From the cell containing the given text, extract its center point as (X, Y) coordinate. 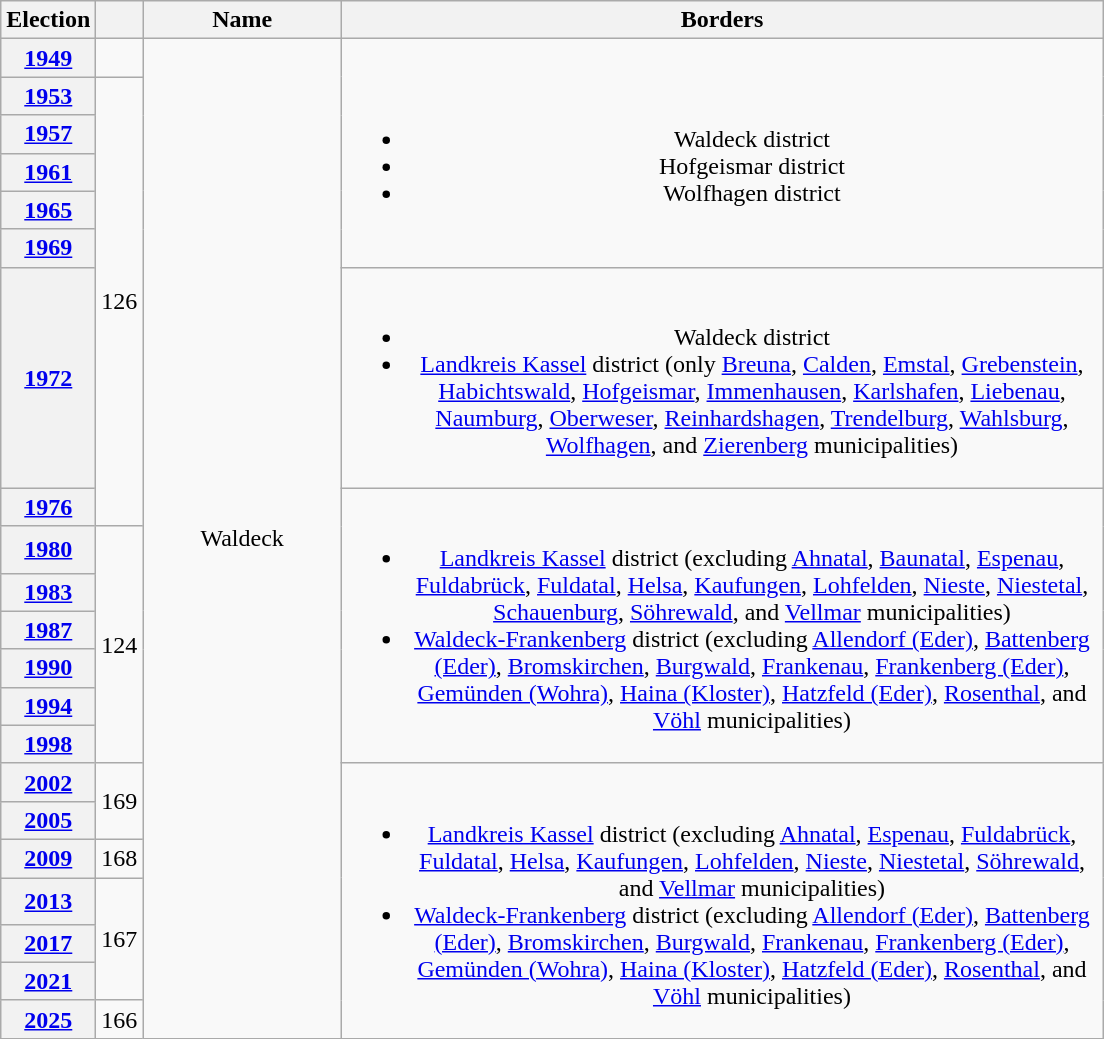
166 (120, 1019)
168 (120, 858)
2021 (48, 981)
1987 (48, 630)
2013 (48, 902)
Waldeck (242, 539)
1994 (48, 706)
Borders (722, 20)
Waldeck districtHofgeismar districtWolfhagen district (722, 153)
1949 (48, 58)
2002 (48, 782)
1976 (48, 507)
1980 (48, 550)
124 (120, 644)
1990 (48, 668)
2009 (48, 858)
126 (120, 302)
1969 (48, 248)
1961 (48, 172)
2005 (48, 820)
2017 (48, 943)
167 (120, 940)
1972 (48, 378)
1957 (48, 134)
1953 (48, 96)
Election (48, 20)
Name (242, 20)
169 (120, 801)
2025 (48, 1019)
1965 (48, 210)
1998 (48, 744)
1983 (48, 592)
